Identify which cell holds the provided text, then report its [X, Y] central coordinate. 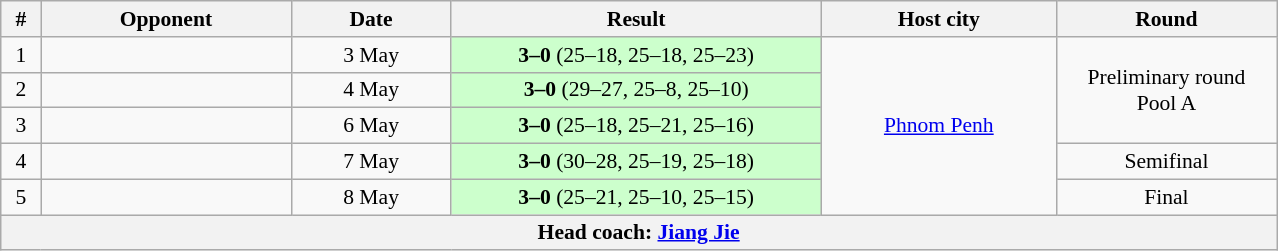
Phnom Penh [938, 126]
Host city [938, 19]
3–0 (25–18, 25–21, 25–16) [636, 126]
3–0 (25–21, 25–10, 25–15) [636, 197]
4 [21, 162]
3–0 (29–27, 25–8, 25–10) [636, 90]
# [21, 19]
Opponent [166, 19]
Head coach: Jiang Jie [639, 233]
7 May [371, 162]
Preliminary roundPool A [1166, 90]
Result [636, 19]
8 May [371, 197]
1 [21, 55]
6 May [371, 126]
Final [1166, 197]
3 [21, 126]
2 [21, 90]
Round [1166, 19]
4 May [371, 90]
Date [371, 19]
3–0 (25–18, 25–18, 25–23) [636, 55]
3–0 (30–28, 25–19, 25–18) [636, 162]
Semifinal [1166, 162]
5 [21, 197]
3 May [371, 55]
